Determine the [x, y] coordinate at the center of the cell enclosing the given text.  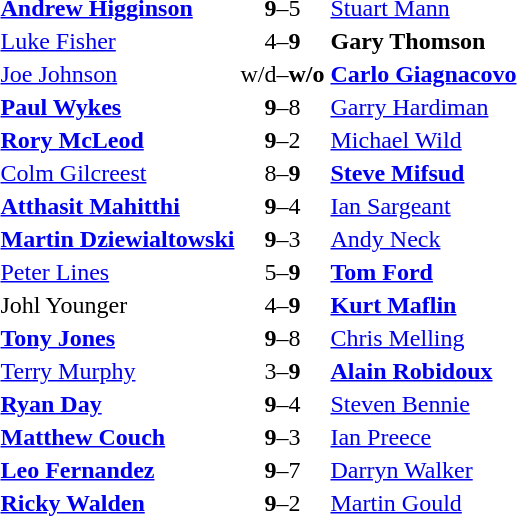
3–9 [282, 371]
9–2 [282, 140]
5–9 [282, 272]
8–9 [282, 173]
w/d–w/o [282, 74]
9–7 [282, 470]
